Return the (X, Y) coordinate for the center point of the cell that contains the specified text.  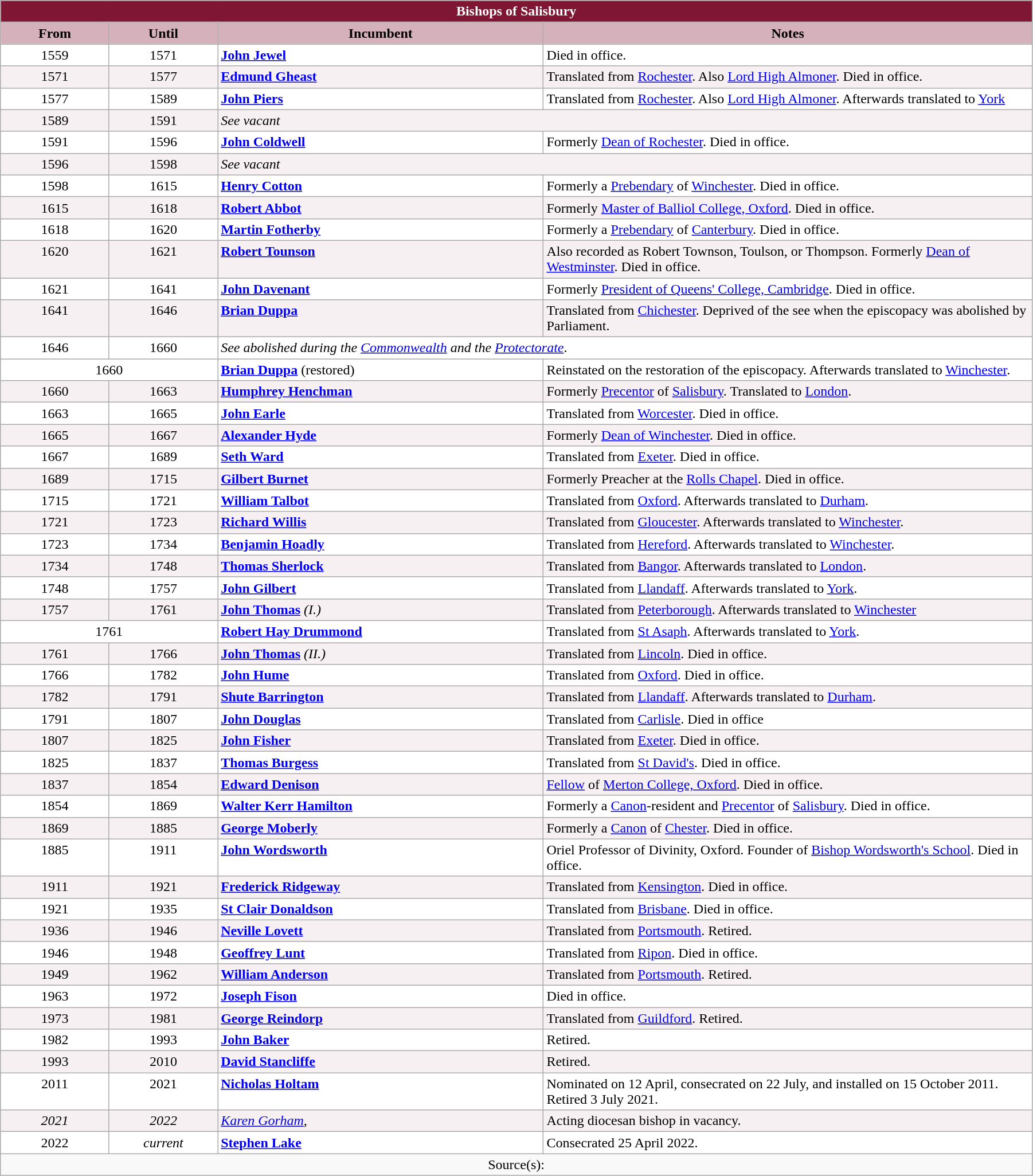
John Piers (381, 99)
Notes (788, 33)
Brian Duppa (381, 319)
John Gilbert (381, 588)
Robert Abbot (381, 208)
From (55, 33)
Until (163, 33)
Translated from Llandaff. Afterwards translated to Durham. (788, 697)
Gilbert Burnet (381, 479)
Formerly Dean of Rochester. Died in office. (788, 142)
1949 (55, 974)
John Thomas (II.) (381, 653)
Formerly Dean of Winchester. Died in office. (788, 435)
Translated from Oxford. Afterwards translated to Durham. (788, 501)
Robert Tounson (381, 259)
Translated from Carlisle. Died in office (788, 719)
Formerly Precentor of Salisbury. Translated to London. (788, 392)
Translated from St Asaph. Afterwards translated to York. (788, 631)
1935 (163, 909)
Frederick Ridgeway (381, 887)
Translated from Kensington. Died in office. (788, 887)
1936 (55, 931)
Translated from Worcester. Died in office. (788, 413)
Edward Denison (381, 784)
Seth Ward (381, 457)
Formerly a Canon-resident and Precentor of Salisbury. Died in office. (788, 806)
John Earle (381, 413)
Joseph Fison (381, 996)
2010 (163, 1062)
Edmund Gheast (381, 77)
Thomas Sherlock (381, 566)
Thomas Burgess (381, 763)
Nominated on 12 April, consecrated on 22 July, and installed on 15 October 2011. Retired 3 July 2021. (788, 1092)
Fellow of Merton College, Oxford. Died in office. (788, 784)
Bishops of Salisbury (516, 11)
George Moberly (381, 828)
1981 (163, 1018)
Source(s): (516, 1165)
1982 (55, 1040)
Translated from Peterborough. Afterwards translated to Winchester (788, 610)
Translated from Llandaff. Afterwards translated to York. (788, 588)
Formerly a Canon of Chester. Died in office. (788, 828)
John Douglas (381, 719)
Karen Gorham, (381, 1121)
Geoffrey Lunt (381, 952)
Formerly Master of Balliol College, Oxford. Died in office. (788, 208)
Formerly a Prebendary of Canterbury. Died in office. (788, 229)
1559 (55, 55)
Stephen Lake (381, 1143)
John Fisher (381, 741)
David Stancliffe (381, 1062)
2011 (55, 1092)
Shute Barrington (381, 697)
Translated from Bangor. Afterwards translated to London. (788, 566)
Acting diocesan bishop in vacancy. (788, 1121)
William Talbot (381, 501)
John Wordsworth (381, 858)
1948 (163, 952)
Translated from Lincoln. Died in office. (788, 653)
Translated from Rochester. Also Lord High Almoner. Died in office. (788, 77)
1962 (163, 974)
Nicholas Holtam (381, 1092)
Alexander Hyde (381, 435)
John Coldwell (381, 142)
Translated from Chichester. Deprived of the see when the episcopacy was abolished by Parliament. (788, 319)
Incumbent (381, 33)
Translated from Oxford. Died in office. (788, 675)
current (163, 1143)
1963 (55, 996)
William Anderson (381, 974)
Benjamin Hoadly (381, 544)
Also recorded as Robert Townson, Toulson, or Thompson. Formerly Dean of Westminster. Died in office. (788, 259)
John Thomas (I.) (381, 610)
Brian Duppa (restored) (381, 370)
St Clair Donaldson (381, 909)
Translated from Hereford. Afterwards translated to Winchester. (788, 544)
1972 (163, 996)
George Reindorp (381, 1018)
Translated from Gloucester. Afterwards translated to Winchester. (788, 522)
John Hume (381, 675)
Consecrated 25 April 2022. (788, 1143)
Translated from Rochester. Also Lord High Almoner. Afterwards translated to York (788, 99)
Richard Willis (381, 522)
John Jewel (381, 55)
Translated from Ripon. Died in office. (788, 952)
See abolished during the Commonwealth and the Protectorate. (625, 348)
Oriel Professor of Divinity, Oxford. Founder of Bishop Wordsworth's School. Died in office. (788, 858)
Translated from Guildford. Retired. (788, 1018)
1973 (55, 1018)
Henry Cotton (381, 186)
Martin Fotherby (381, 229)
John Davenant (381, 288)
Reinstated on the restoration of the episcopacy. Afterwards translated to Winchester. (788, 370)
Translated from St David's. Died in office. (788, 763)
Humphrey Henchman (381, 392)
Walter Kerr Hamilton (381, 806)
Formerly Preacher at the Rolls Chapel. Died in office. (788, 479)
John Baker (381, 1040)
Translated from Brisbane. Died in office. (788, 909)
Formerly President of Queens' College, Cambridge. Died in office. (788, 288)
Neville Lovett (381, 931)
Robert Hay Drummond (381, 631)
Formerly a Prebendary of Winchester. Died in office. (788, 186)
